Output the (x, y) coordinate of the center of the cell containing the given text.  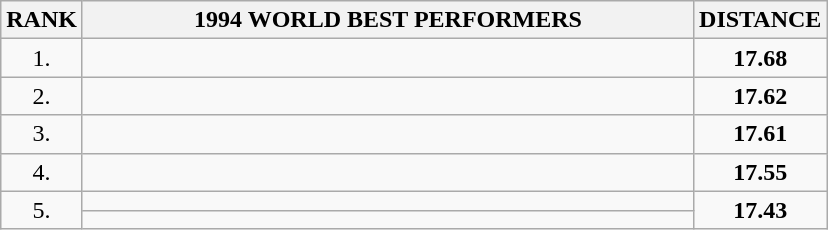
17.43 (760, 210)
5. (42, 210)
4. (42, 172)
2. (42, 96)
1. (42, 58)
17.62 (760, 96)
17.61 (760, 134)
RANK (42, 20)
1994 WORLD BEST PERFORMERS (388, 20)
17.55 (760, 172)
17.68 (760, 58)
3. (42, 134)
DISTANCE (760, 20)
